Identify which cell holds the provided text, then report its (x, y) central coordinate. 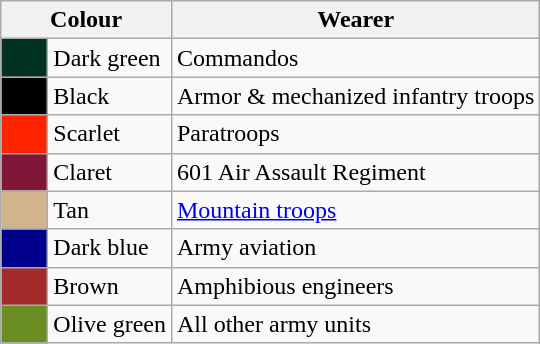
Dark blue (110, 248)
Scarlet (110, 134)
Wearer (355, 20)
All other army units (355, 324)
Black (110, 96)
Paratroops (355, 134)
Mountain troops (355, 210)
Army aviation (355, 248)
Commandos (355, 58)
Olive green (110, 324)
Brown (110, 286)
Dark green (110, 58)
Armor & mechanized infantry troops (355, 96)
Colour (86, 20)
601 Air Assault Regiment (355, 172)
Amphibious engineers (355, 286)
Tan (110, 210)
Claret (110, 172)
